Identify which cell holds the provided text, then report its [x, y] central coordinate. 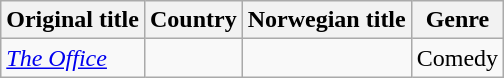
Comedy [457, 58]
Country [193, 20]
Norwegian title [326, 20]
The Office [73, 58]
Original title [73, 20]
Genre [457, 20]
